Return the (x, y) coordinate for the center point of the cell that contains the specified text.  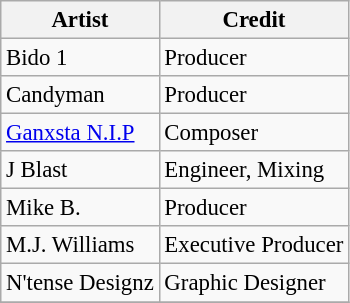
Credit (254, 20)
Mike B. (80, 208)
J Blast (80, 170)
Ganxsta N.I.P (80, 133)
Graphic Designer (254, 283)
Engineer, Mixing (254, 170)
Candyman (80, 95)
Executive Producer (254, 245)
Bido 1 (80, 58)
Artist (80, 20)
M.J. Williams (80, 245)
Composer (254, 133)
N'tense Designz (80, 283)
